Extract the [X, Y] coordinate from the center of the cell holding the provided text.  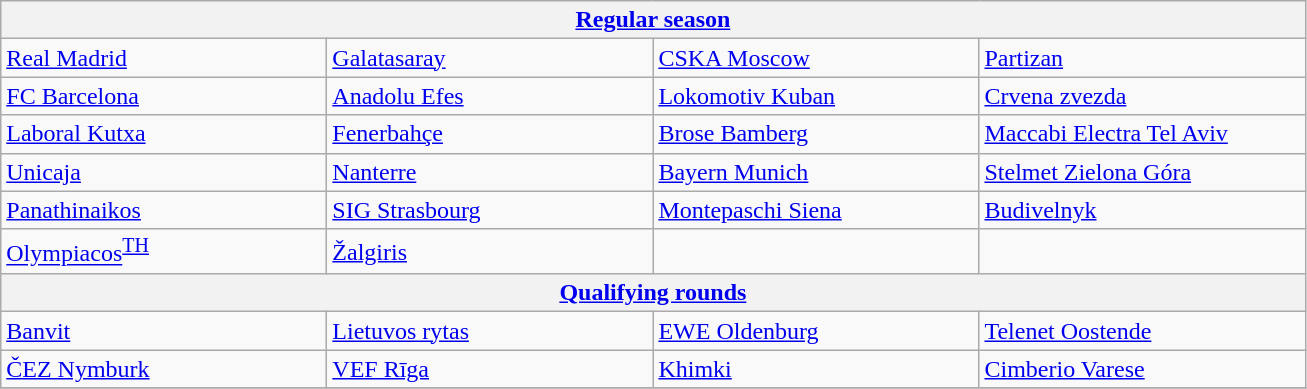
Cimberio Varese [1142, 369]
Khimki [816, 369]
Laboral Kutxa [164, 134]
FC Barcelona [164, 96]
Lietuvos rytas [490, 331]
Crvena zvezda [1142, 96]
Galatasaray [490, 58]
Budivelnyk [1142, 210]
Maccabi Electra Tel Aviv [1142, 134]
Qualifying rounds [653, 293]
OlympiacosTH [164, 252]
Banvit [164, 331]
Regular season [653, 20]
Fenerbahçe [490, 134]
Anadolu Efes [490, 96]
Real Madrid [164, 58]
Montepaschi Siena [816, 210]
Brose Bamberg [816, 134]
Žalgiris [490, 252]
Partizan [1142, 58]
Nanterre [490, 172]
CSKA Moscow [816, 58]
Bayern Munich [816, 172]
VEF Rīga [490, 369]
Unicaja [164, 172]
Stelmet Zielona Góra [1142, 172]
Telenet Oostende [1142, 331]
Lokomotiv Kuban [816, 96]
EWE Oldenburg [816, 331]
Panathinaikos [164, 210]
SIG Strasbourg [490, 210]
ČEZ Nymburk [164, 369]
